Return the (X, Y) coordinate for the center point of the cell that contains the specified text.  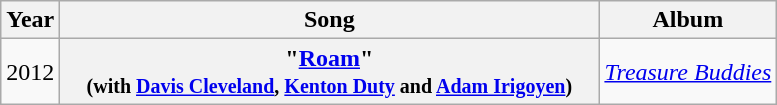
2012 (30, 72)
Song (330, 20)
Treasure Buddies (688, 72)
Album (688, 20)
Year (30, 20)
"Roam"(with Davis Cleveland, Kenton Duty and Adam Irigoyen) (330, 72)
